Extract the [X, Y] coordinate from the center of the cell holding the provided text.  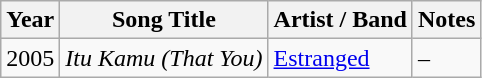
Artist / Band [340, 20]
Itu Kamu (That You) [164, 58]
2005 [30, 58]
Estranged [340, 58]
– [446, 58]
Notes [446, 20]
Song Title [164, 20]
Year [30, 20]
